From the cell containing the given text, extract its center point as [X, Y] coordinate. 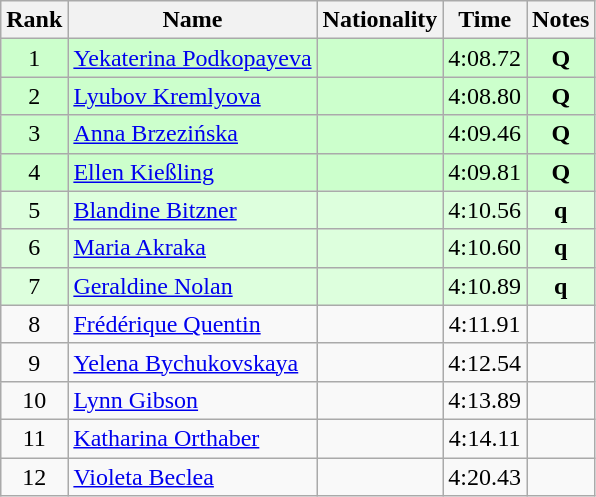
4:08.72 [485, 58]
4:08.80 [485, 96]
Lynn Gibson [192, 400]
4:14.11 [485, 438]
Notes [561, 20]
7 [34, 286]
4:10.89 [485, 286]
Name [192, 20]
8 [34, 324]
4:09.81 [485, 172]
2 [34, 96]
Katharina Orthaber [192, 438]
Violeta Beclea [192, 477]
Yelena Bychukovskaya [192, 362]
Rank [34, 20]
4:10.56 [485, 210]
4:09.46 [485, 134]
Lyubov Kremlyova [192, 96]
4:10.60 [485, 248]
Yekaterina Podkopayeva [192, 58]
Time [485, 20]
4:11.91 [485, 324]
Geraldine Nolan [192, 286]
4:20.43 [485, 477]
Nationality [380, 20]
12 [34, 477]
Anna Brzezińska [192, 134]
11 [34, 438]
3 [34, 134]
4 [34, 172]
5 [34, 210]
9 [34, 362]
10 [34, 400]
Blandine Bitzner [192, 210]
1 [34, 58]
Ellen Kießling [192, 172]
4:13.89 [485, 400]
6 [34, 248]
Frédérique Quentin [192, 324]
4:12.54 [485, 362]
Maria Akraka [192, 248]
